Output the [x, y] coordinate of the center of the cell containing the given text.  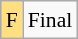
F [12, 20]
Final [50, 20]
